Capture the cell that displays the provided text and extract its [x, y] central coordinate. 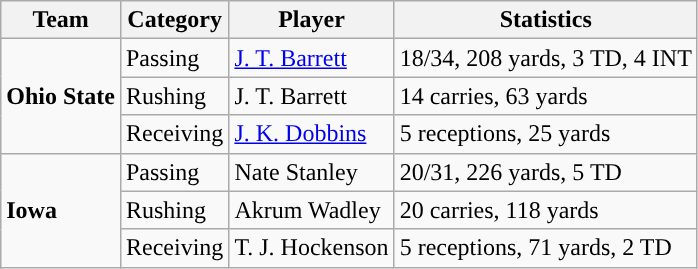
Team [61, 20]
J. K. Dobbins [312, 134]
Ohio State [61, 96]
5 receptions, 71 yards, 2 TD [546, 248]
Statistics [546, 20]
14 carries, 63 yards [546, 96]
20 carries, 118 yards [546, 210]
5 receptions, 25 yards [546, 134]
Iowa [61, 210]
Player [312, 20]
Akrum Wadley [312, 210]
T. J. Hockenson [312, 248]
20/31, 226 yards, 5 TD [546, 172]
18/34, 208 yards, 3 TD, 4 INT [546, 58]
Nate Stanley [312, 172]
Category [174, 20]
